Scan for the cell matching the given text and deliver its [x, y] coordinate at center. 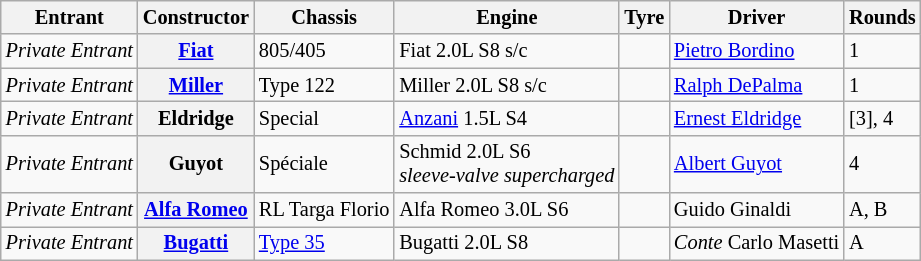
4 [882, 164]
Alfa Romeo [196, 210]
Special [324, 118]
Albert Guyot [756, 164]
A [882, 243]
Entrant [70, 17]
Chassis [324, 17]
Eldridge [196, 118]
Fiat 2.0L S8 s/c [506, 51]
Schmid 2.0L S6sleeve-valve supercharged [506, 164]
805/405 [324, 51]
Fiat [196, 51]
RL Targa Florio [324, 210]
Miller 2.0L S8 s/c [506, 85]
Rounds [882, 17]
A, B [882, 210]
Miller [196, 85]
Pietro Bordino [756, 51]
Ralph DePalma [756, 85]
Guyot [196, 164]
Type 35 [324, 243]
Tyre [644, 17]
Bugatti 2.0L S8 [506, 243]
Constructor [196, 17]
Ernest Eldridge [756, 118]
Anzani 1.5L S4 [506, 118]
Type 122 [324, 85]
[3], 4 [882, 118]
Conte Carlo Masetti [756, 243]
Spéciale [324, 164]
Engine [506, 17]
Driver [756, 17]
Alfa Romeo 3.0L S6 [506, 210]
Bugatti [196, 243]
Guido Ginaldi [756, 210]
